Return the (X, Y) coordinate for the center point of the cell that contains the specified text.  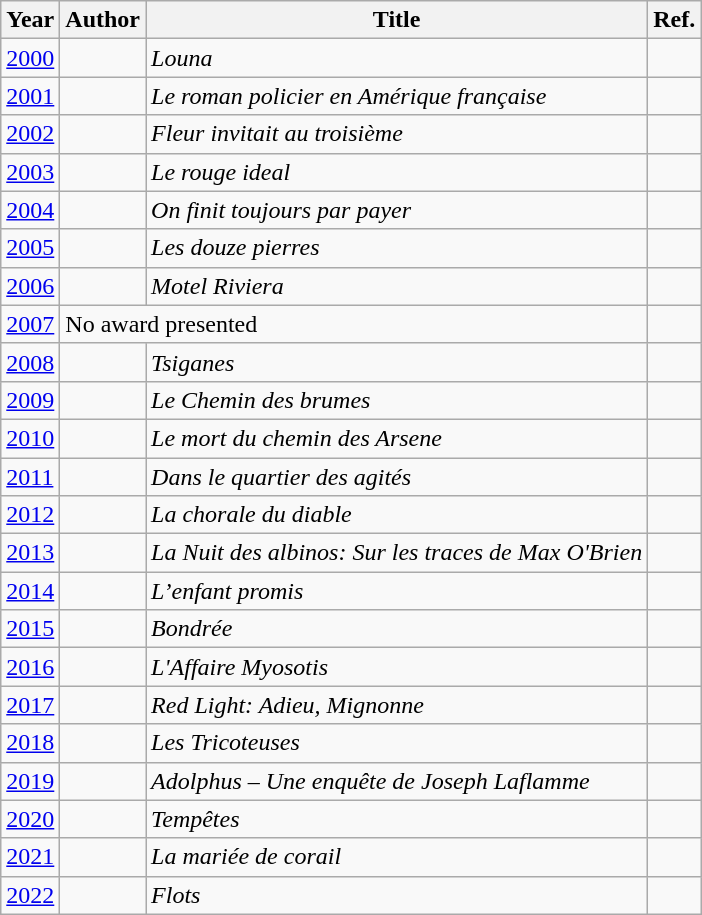
Adolphus – Une enquête de Joseph Laflamme (397, 781)
No award presented (354, 324)
2006 (30, 286)
2008 (30, 362)
2022 (30, 895)
2015 (30, 629)
Tempêtes (397, 819)
2010 (30, 438)
Flots (397, 895)
La chorale du diable (397, 515)
2004 (30, 210)
Motel Riviera (397, 286)
Red Light: Adieu, Mignonne (397, 705)
2002 (30, 134)
On finit toujours par payer (397, 210)
2012 (30, 515)
Les Tricoteuses (397, 743)
Year (30, 20)
2020 (30, 819)
2021 (30, 857)
Tsiganes (397, 362)
Le mort du chemin des Arsene (397, 438)
2018 (30, 743)
2001 (30, 96)
Fleur invitait au troisième (397, 134)
2016 (30, 667)
2005 (30, 248)
2019 (30, 781)
Author (103, 20)
Le Chemin des brumes (397, 400)
Louna (397, 58)
2017 (30, 705)
Title (397, 20)
2003 (30, 172)
2000 (30, 58)
L'Affaire Myosotis (397, 667)
Ref. (674, 20)
2007 (30, 324)
Les douze pierres (397, 248)
2009 (30, 400)
2011 (30, 477)
L’enfant promis (397, 591)
La Nuit des albinos: Sur les traces de Max O'Brien (397, 553)
2014 (30, 591)
Bondrée (397, 629)
Le rouge ideal (397, 172)
La mariée de corail (397, 857)
Dans le quartier des agités (397, 477)
2013 (30, 553)
Le roman policier en Amérique française (397, 96)
